Capture the cell that displays the provided text and extract its (X, Y) central coordinate. 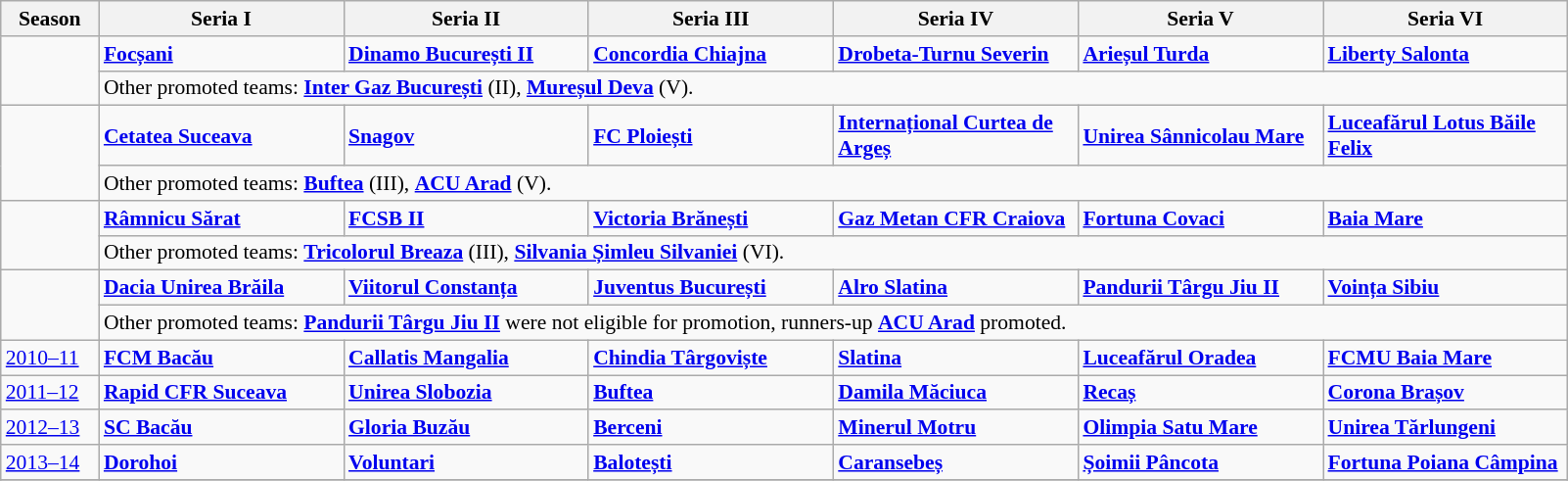
Gloria Buzău (466, 428)
Unirea Slobozia (466, 393)
Rapid CFR Suceava (221, 393)
Callatis Mangalia (466, 358)
Arieșul Turda (1200, 54)
Seria IV (955, 19)
Recaș (1200, 393)
Victoria Brănești (711, 218)
Other promoted teams: Pandurii Târgu Jiu II were not eligible for promotion, runners-up ACU Arad promoted. (834, 323)
Luceafărul Lotus Băile Felix (1446, 135)
Unirea Tărlungeni (1446, 428)
Chindia Târgoviște (711, 358)
Berceni (711, 428)
Dacia Unirea Brăila (221, 288)
Seria VI (1446, 19)
Focșani (221, 54)
Buftea (711, 393)
Cetatea Suceava (221, 135)
Dorohoi (221, 462)
Slatina (955, 358)
Minerul Motru (955, 428)
Seria II (466, 19)
Fortuna Poiana Câmpina (1446, 462)
Concordia Chiajna (711, 54)
Baia Mare (1446, 218)
SC Bacău (221, 428)
Drobeta-Turnu Severin (955, 54)
Viitorul Constanța (466, 288)
Juventus București (711, 288)
Season (50, 19)
Other promoted teams: Tricolorul Breaza (III), Silvania Șimleu Silvaniei (VI). (834, 253)
Voluntari (466, 462)
Internațional Curtea de Argeș (955, 135)
2010–11 (50, 358)
Liberty Salonta (1446, 54)
Balotești (711, 462)
2013–14 (50, 462)
Unirea Sânnicolau Mare (1200, 135)
Snagov (466, 135)
FCMU Baia Mare (1446, 358)
Râmnicu Sărat (221, 218)
Luceafărul Oradea (1200, 358)
Seria III (711, 19)
Fortuna Covaci (1200, 218)
FCSB II (466, 218)
Dinamo București II (466, 54)
Caransebeș (955, 462)
Pandurii Târgu Jiu II (1200, 288)
FCM Bacău (221, 358)
Alro Slatina (955, 288)
Other promoted teams: Buftea (III), ACU Arad (V). (834, 183)
Gaz Metan CFR Craiova (955, 218)
Damila Măciuca (955, 393)
2012–13 (50, 428)
Corona Brașov (1446, 393)
Seria V (1200, 19)
Olimpia Satu Mare (1200, 428)
Șoimii Pâncota (1200, 462)
Seria I (221, 19)
Other promoted teams: Inter Gaz București (II), Mureșul Deva (V). (834, 88)
Voința Sibiu (1446, 288)
2011–12 (50, 393)
FC Ploiești (711, 135)
